Capture the cell that displays the provided text and extract its (x, y) central coordinate. 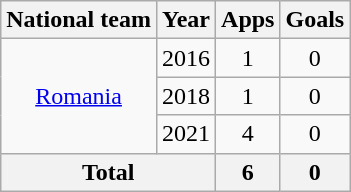
Goals (315, 20)
Romania (79, 96)
Total (108, 172)
4 (248, 134)
Year (186, 20)
Apps (248, 20)
6 (248, 172)
National team (79, 20)
2016 (186, 58)
2018 (186, 96)
2021 (186, 134)
